Determine the (X, Y) coordinate at the center of the cell enclosing the given text.  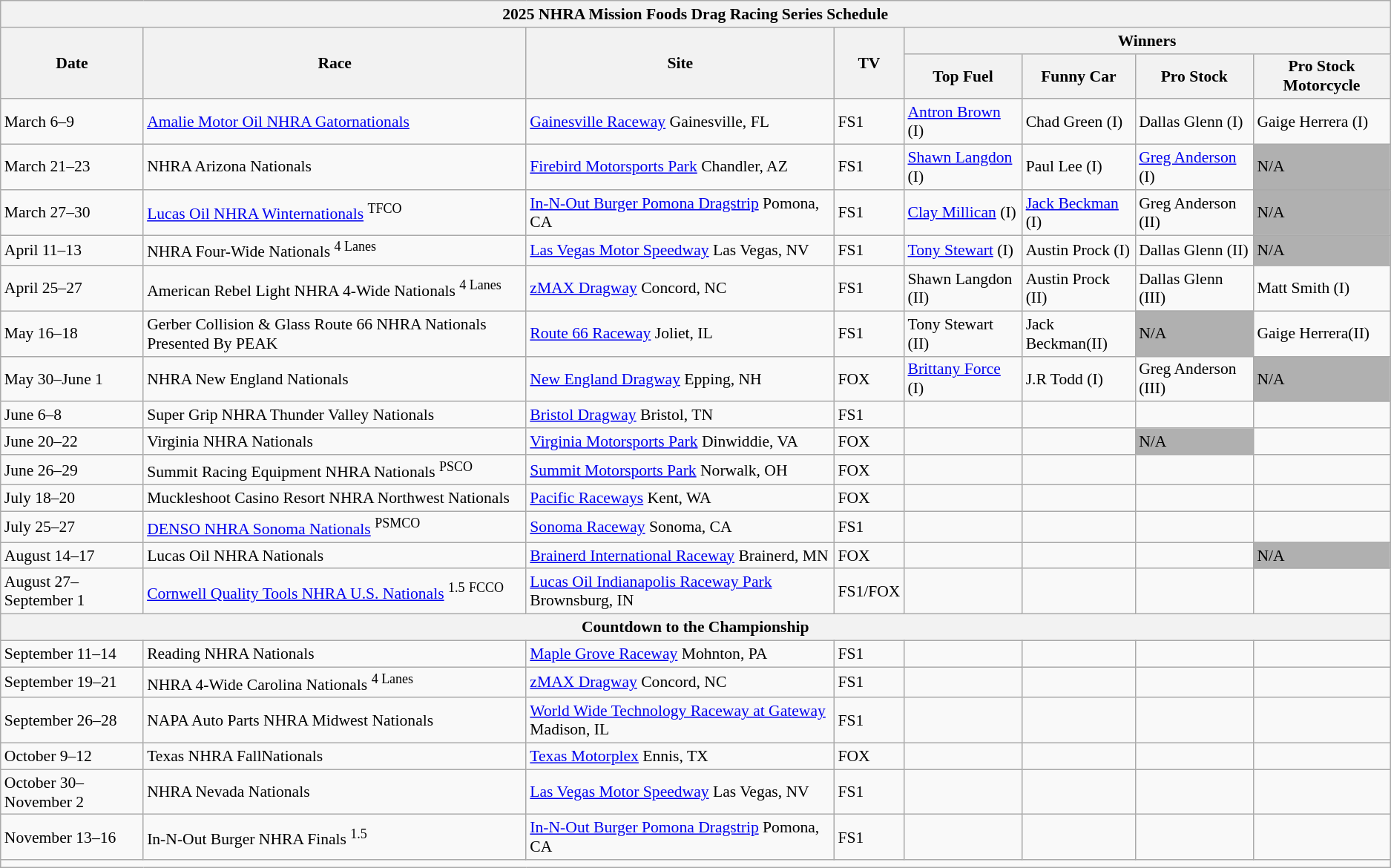
August 14–17 (72, 556)
Jack Beckman (I) (1079, 212)
Winners (1147, 41)
Pacific Raceways Kent, WA (680, 499)
October 9–12 (72, 757)
June 6–8 (72, 415)
Lucas Oil NHRA Nationals (335, 556)
Sonoma Raceway Sonoma, CA (680, 527)
Greg Anderson (II) (1194, 212)
April 11–13 (72, 251)
Funny Car (1079, 76)
Date (72, 64)
FS1/FOX (869, 592)
March 27–30 (72, 212)
November 13–16 (72, 837)
October 30–November 2 (72, 792)
July 25–27 (72, 527)
World Wide Technology Raceway at Gateway Madison, IL (680, 720)
Maple Grove Raceway Mohnton, PA (680, 654)
Gainesville Raceway Gainesville, FL (680, 122)
Summit Racing Equipment NHRA Nationals PSCO (335, 470)
In-N-Out Burger NHRA Finals 1.5 (335, 837)
May 30–June 1 (72, 378)
Site (680, 64)
American Rebel Light NHRA 4-Wide Nationals 4 Lanes (335, 288)
Pro Stock Motorcycle (1321, 76)
August 27–September 1 (72, 592)
NHRA 4-Wide Carolina Nationals 4 Lanes (335, 683)
Muckleshoot Casino Resort NHRA Northwest Nationals (335, 499)
Amalie Motor Oil NHRA Gatornationals (335, 122)
NHRA New England Nationals (335, 378)
2025 NHRA Mission Foods Drag Racing Series Schedule (696, 14)
Texas NHRA FallNationals (335, 757)
NAPA Auto Parts NHRA Midwest Nationals (335, 720)
Gaige Herrera(II) (1321, 334)
Route 66 Raceway Joliet, IL (680, 334)
September 26–28 (72, 720)
Bristol Dragway Bristol, TN (680, 415)
Gaige Herrera (I) (1321, 122)
Clay Millican (I) (963, 212)
Paul Lee (I) (1079, 168)
May 16–18 (72, 334)
Texas Motorplex Ennis, TX (680, 757)
Firebird Motorsports Park Chandler, AZ (680, 168)
June 20–22 (72, 441)
Greg Anderson (I) (1194, 168)
June 26–29 (72, 470)
Cornwell Quality Tools NHRA U.S. Nationals 1.5 FCCO (335, 592)
DENSO NHRA Sonoma Nationals PSMCO (335, 527)
Matt Smith (I) (1321, 288)
Pro Stock (1194, 76)
Tony Stewart (I) (963, 251)
NHRA Arizona Nationals (335, 168)
Greg Anderson (III) (1194, 378)
Super Grip NHRA Thunder Valley Nationals (335, 415)
March 21–23 (72, 168)
April 25–27 (72, 288)
Dallas Glenn (II) (1194, 251)
Dallas Glenn (I) (1194, 122)
Lucas Oil Indianapolis Raceway Park Brownsburg, IN (680, 592)
September 11–14 (72, 654)
Austin Prock (I) (1079, 251)
Antron Brown (I) (963, 122)
Virginia Motorsports Park Dinwiddie, VA (680, 441)
Brittany Force (I) (963, 378)
Chad Green (I) (1079, 122)
J.R Todd (I) (1079, 378)
Lucas Oil NHRA Winternationals TFCO (335, 212)
September 19–21 (72, 683)
March 6–9 (72, 122)
NHRA Four-Wide Nationals 4 Lanes (335, 251)
Summit Motorsports Park Norwalk, OH (680, 470)
New England Dragway Epping, NH (680, 378)
Brainerd International Raceway Brainerd, MN (680, 556)
Virginia NHRA Nationals (335, 441)
Shawn Langdon (I) (963, 168)
Reading NHRA Nationals (335, 654)
Top Fuel (963, 76)
Gerber Collision & Glass Route 66 NHRA Nationals Presented By PEAK (335, 334)
Countdown to the Championship (696, 628)
Jack Beckman(II) (1079, 334)
July 18–20 (72, 499)
Dallas Glenn (III) (1194, 288)
Race (335, 64)
Shawn Langdon (II) (963, 288)
NHRA Nevada Nationals (335, 792)
Tony Stewart (II) (963, 334)
Austin Prock (II) (1079, 288)
TV (869, 64)
